Identify which cell holds the provided text, then report its [x, y] central coordinate. 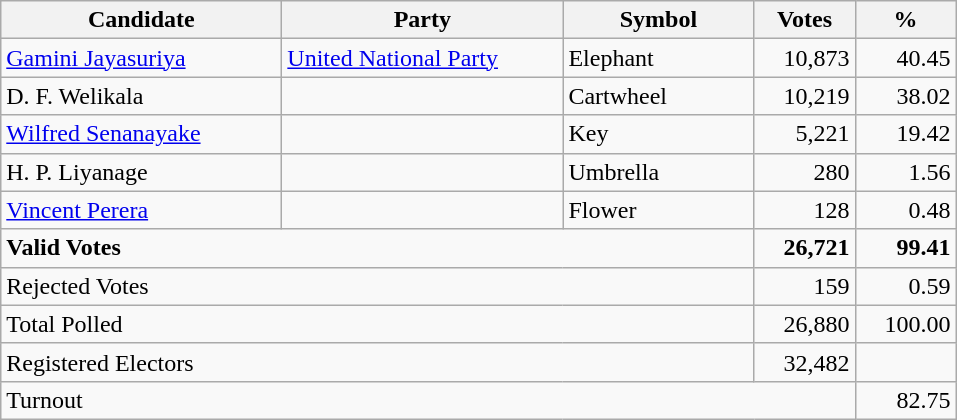
19.42 [906, 134]
38.02 [906, 96]
Symbol [658, 20]
Votes [804, 20]
1.56 [906, 172]
280 [804, 172]
10,219 [804, 96]
Elephant [658, 58]
% [906, 20]
0.59 [906, 286]
128 [804, 210]
Gamini Jayasuriya [142, 58]
Umbrella [658, 172]
100.00 [906, 324]
0.48 [906, 210]
32,482 [804, 362]
Registered Electors [378, 362]
D. F. Welikala [142, 96]
159 [804, 286]
Cartwheel [658, 96]
40.45 [906, 58]
Flower [658, 210]
United National Party [422, 58]
H. P. Liyanage [142, 172]
Rejected Votes [378, 286]
Wilfred Senanayake [142, 134]
Vincent Perera [142, 210]
26,721 [804, 248]
Candidate [142, 20]
Valid Votes [378, 248]
Party [422, 20]
26,880 [804, 324]
Turnout [428, 400]
5,221 [804, 134]
Key [658, 134]
10,873 [804, 58]
Total Polled [378, 324]
82.75 [906, 400]
99.41 [906, 248]
